Capture the cell that displays the provided text and extract its (x, y) central coordinate. 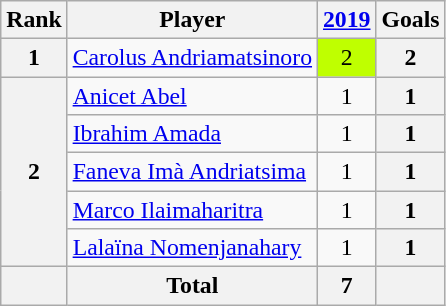
Marco Ilaimaharitra (192, 209)
2019 (347, 20)
Lalaïna Nomenjanahary (192, 247)
Goals (410, 20)
Ibrahim Amada (192, 133)
Total (192, 285)
7 (347, 285)
Carolus Andriamatsinoro (192, 58)
Anicet Abel (192, 96)
Player (192, 20)
Faneva Imà Andriatsima (192, 171)
Rank (34, 20)
